For the text-containing cell, return its midpoint in (X, Y) coordinate format. 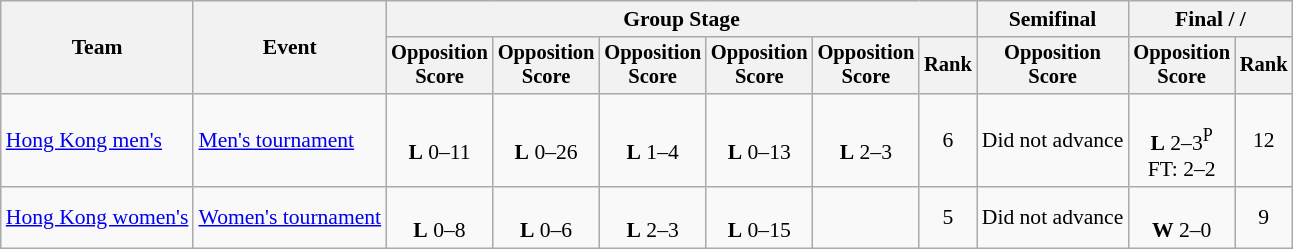
W 2–0 (1182, 218)
Team (98, 48)
Women's tournament (290, 218)
L 1–4 (652, 140)
Hong Kong men's (98, 140)
5 (948, 218)
L 2–3PFT: 2–2 (1182, 140)
L 0–8 (440, 218)
Men's tournament (290, 140)
L 0–26 (546, 140)
Hong Kong women's (98, 218)
6 (948, 140)
L 0–13 (760, 140)
12 (1264, 140)
L 0–6 (546, 218)
9 (1264, 218)
L 0–11 (440, 140)
Semifinal (1053, 19)
Final / / (1210, 19)
L 0–15 (760, 218)
Event (290, 48)
Group Stage (682, 19)
